Detect which cell encompasses the target text, then output its (X, Y) center coordinate. 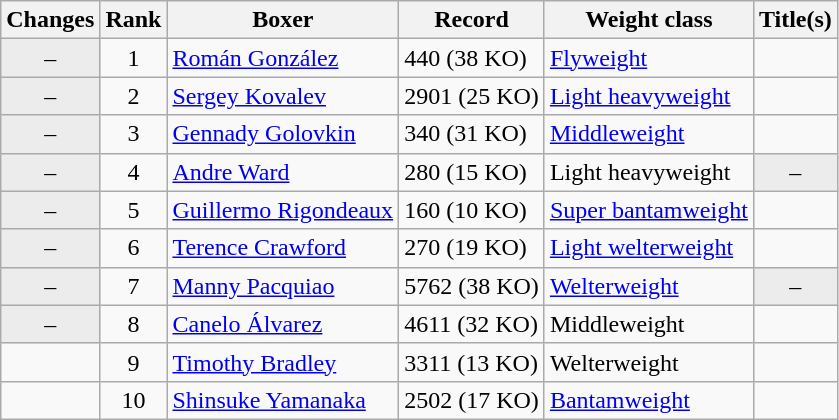
3311 (13 KO) (472, 362)
5762 (38 KO) (472, 286)
Rank (134, 20)
10 (134, 400)
Manny Pacquiao (283, 286)
2 (134, 96)
Andre Ward (283, 172)
1 (134, 58)
Canelo Álvarez (283, 324)
Bantamweight (648, 400)
160 (10 KO) (472, 210)
9 (134, 362)
Timothy Bradley (283, 362)
Gennady Golovkin (283, 134)
Román González (283, 58)
5 (134, 210)
4 (134, 172)
2901 (25 KO) (472, 96)
8 (134, 324)
7 (134, 286)
Record (472, 20)
Boxer (283, 20)
Super bantamweight (648, 210)
440 (38 KO) (472, 58)
Flyweight (648, 58)
4611 (32 KO) (472, 324)
Title(s) (795, 20)
Guillermo Rigondeaux (283, 210)
Terence Crawford (283, 248)
2502 (17 KO) (472, 400)
340 (31 KO) (472, 134)
Shinsuke Yamanaka (283, 400)
3 (134, 134)
Weight class (648, 20)
6 (134, 248)
Changes (50, 20)
280 (15 KO) (472, 172)
Sergey Kovalev (283, 96)
Light welterweight (648, 248)
270 (19 KO) (472, 248)
